Identify which cell holds the provided text, then report its [x, y] central coordinate. 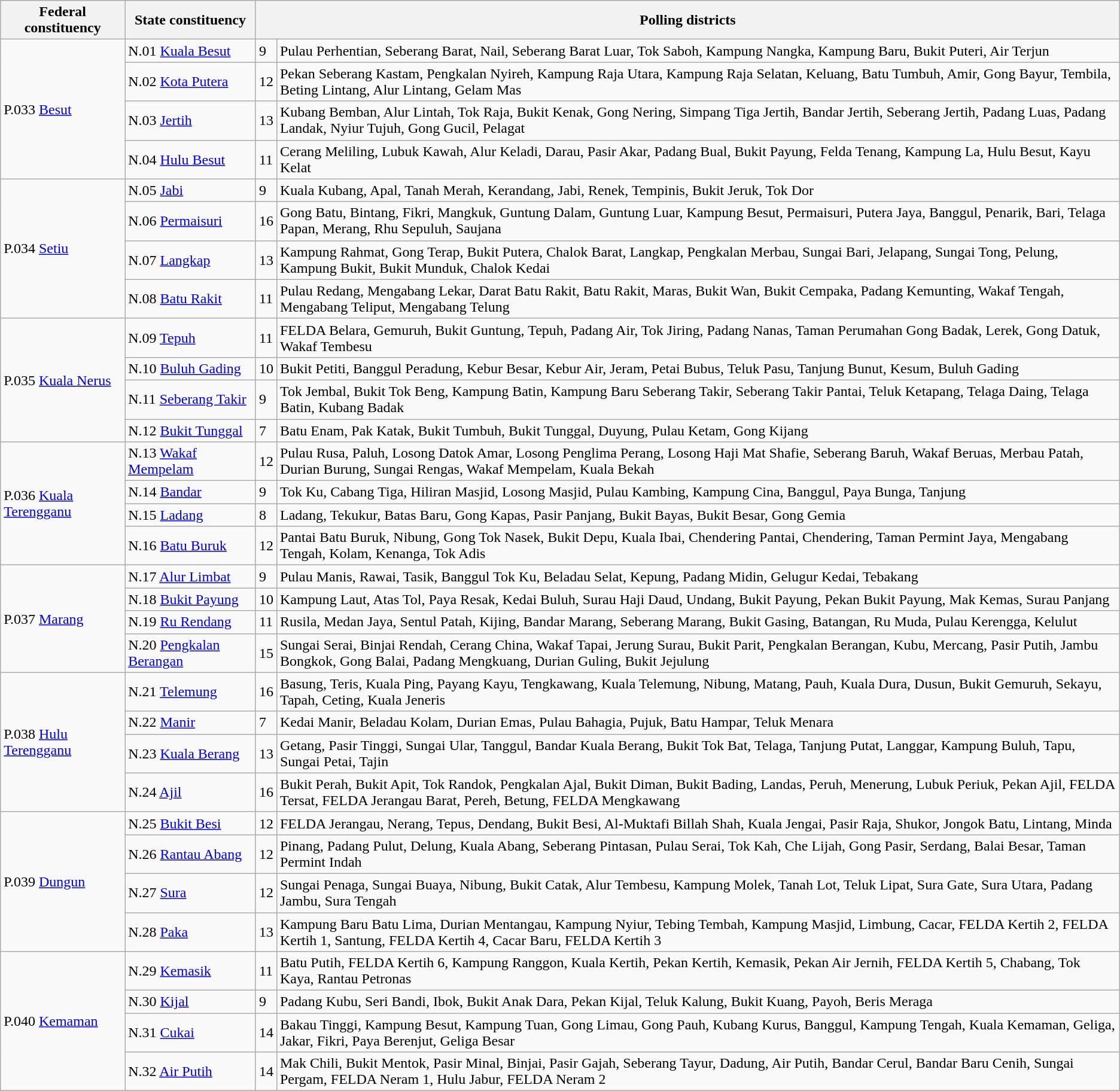
N.28 Paka [190, 932]
N.07 Langkap [190, 260]
Pulau Manis, Rawai, Tasik, Banggul Tok Ku, Beladau Selat, Kepung, Padang Midin, Gelugur Kedai, Tebakang [698, 577]
P.037 Marang [63, 618]
N.16 Batu Buruk [190, 545]
N.19 Ru Rendang [190, 622]
Bukit Petiti, Banggul Peradung, Kebur Besar, Kebur Air, Jeram, Petai Bubus, Teluk Pasu, Tanjung Bunut, Kesum, Buluh Gading [698, 368]
Rusila, Medan Jaya, Sentul Patah, Kijing, Bandar Marang, Seberang Marang, Bukit Gasing, Batangan, Ru Muda, Pulau Kerengga, Kelulut [698, 622]
Polling districts [687, 20]
Pulau Perhentian, Seberang Barat, Nail, Seberang Barat Luar, Tok Saboh, Kampung Nangka, Kampung Baru, Bukit Puteri, Air Terjun [698, 51]
N.30 Kijal [190, 1002]
Kampung Laut, Atas Tol, Paya Resak, Kedai Buluh, Surau Haji Daud, Undang, Bukit Payung, Pekan Bukit Payung, Mak Kemas, Surau Panjang [698, 599]
8 [266, 515]
N.08 Batu Rakit [190, 299]
N.23 Kuala Berang [190, 754]
N.11 Seberang Takir [190, 400]
P.033 Besut [63, 109]
Tok Ku, Cabang Tiga, Hiliran Masjid, Losong Masjid, Pulau Kambing, Kampung Cina, Banggul, Paya Bunga, Tanjung [698, 492]
N.10 Buluh Gading [190, 368]
N.22 Manir [190, 723]
N.15 Ladang [190, 515]
N.01 Kuala Besut [190, 51]
N.25 Bukit Besi [190, 823]
N.20 Pengkalan Berangan [190, 653]
FELDA Jerangau, Nerang, Tepus, Dendang, Bukit Besi, Al-Muktafi Billah Shah, Kuala Jengai, Pasir Raja, Shukor, Jongok Batu, Lintang, Minda [698, 823]
P.036 Kuala Terengganu [63, 504]
N.18 Bukit Payung [190, 599]
N.05 Jabi [190, 190]
N.06 Permaisuri [190, 221]
N.32 Air Putih [190, 1072]
N.26 Rantau Abang [190, 854]
N.12 Bukit Tunggal [190, 430]
Kuala Kubang, Apal, Tanah Merah, Kerandang, Jabi, Renek, Tempinis, Bukit Jeruk, Tok Dor [698, 190]
P.039 Dungun [63, 882]
P.034 Setiu [63, 249]
N.04 Hulu Besut [190, 159]
P.035 Kuala Nerus [63, 380]
N.24 Ajil [190, 792]
State constituency [190, 20]
N.14 Bandar [190, 492]
15 [266, 653]
N.13 Wakaf Mempelam [190, 462]
N.27 Sura [190, 892]
FELDA Belara, Gemuruh, Bukit Guntung, Tepuh, Padang Air, Tok Jiring, Padang Nanas, Taman Perumahan Gong Badak, Lerek, Gong Datuk, Wakaf Tembesu [698, 337]
N.09 Tepuh [190, 337]
N.17 Alur Limbat [190, 577]
Ladang, Tekukur, Batas Baru, Gong Kapas, Pasir Panjang, Bukit Bayas, Bukit Besar, Gong Gemia [698, 515]
N.21 Telemung [190, 691]
Pinang, Padang Pulut, Delung, Kuala Abang, Seberang Pintasan, Pulau Serai, Tok Kah, Che Lijah, Gong Pasir, Serdang, Balai Besar, Taman Permint Indah [698, 854]
Padang Kubu, Seri Bandi, Ibok, Bukit Anak Dara, Pekan Kijal, Teluk Kalung, Bukit Kuang, Payoh, Beris Meraga [698, 1002]
N.02 Kota Putera [190, 81]
P.040 Kemaman [63, 1022]
Batu Enam, Pak Katak, Bukit Tumbuh, Bukit Tunggal, Duyung, Pulau Ketam, Gong Kijang [698, 430]
Federal constituency [63, 20]
N.03 Jertih [190, 121]
N.29 Kemasik [190, 971]
Cerang Meliling, Lubuk Kawah, Alur Keladi, Darau, Pasir Akar, Padang Bual, Bukit Payung, Felda Tenang, Kampung La, Hulu Besut, Kayu Kelat [698, 159]
P.038 Hulu Terengganu [63, 742]
N.31 Cukai [190, 1032]
Kedai Manir, Beladau Kolam, Durian Emas, Pulau Bahagia, Pujuk, Batu Hampar, Teluk Menara [698, 723]
